Return the [x, y] coordinate for the center point of the cell that contains the specified text.  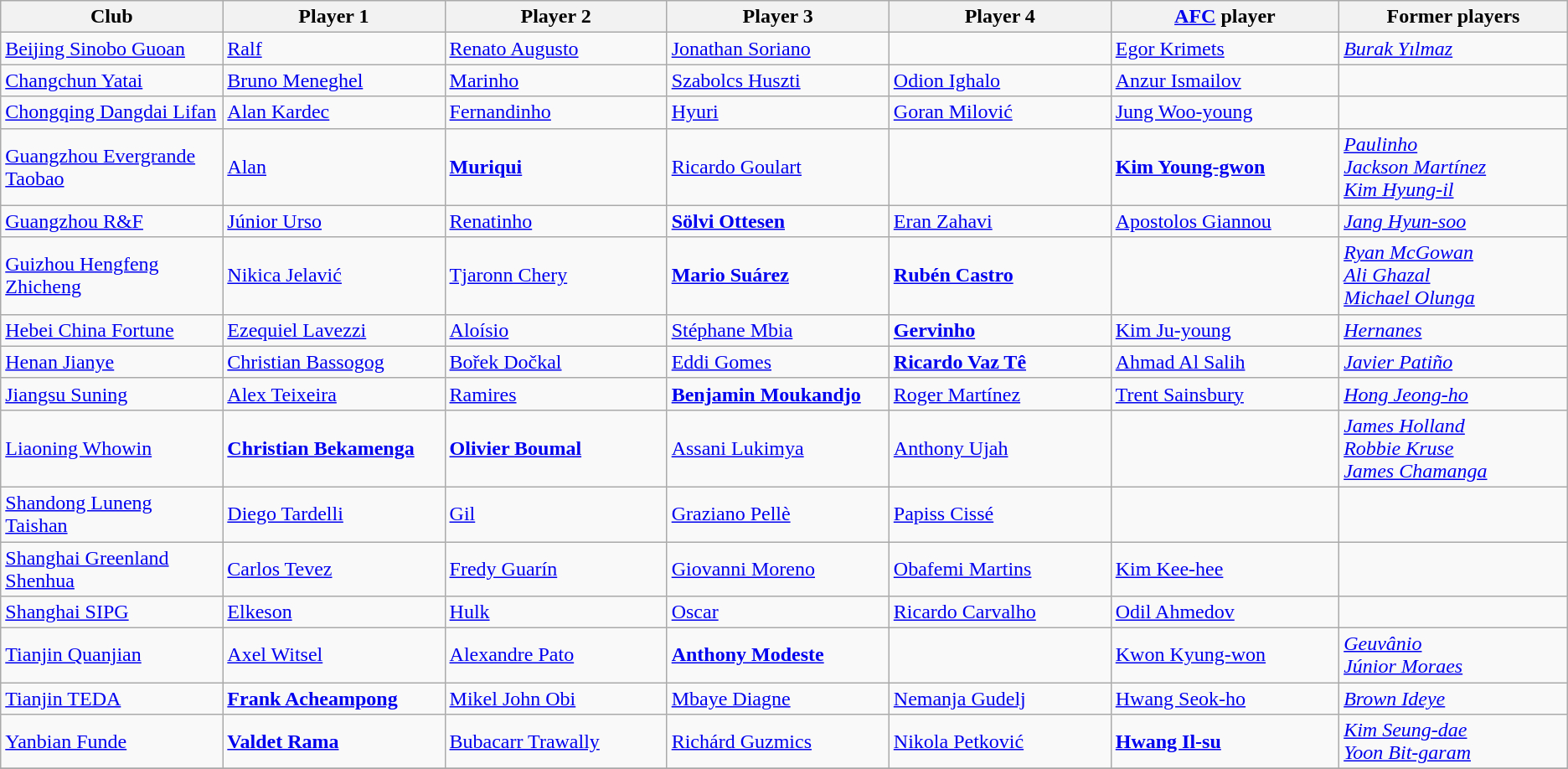
Guizhou Hengfeng Zhicheng [112, 276]
Paulinho Jackson Martínez Kim Hyung-il [1454, 167]
AFC player [1225, 17]
Hwang Seok-ho [1225, 699]
Chongqing Dangdai Lifan [112, 112]
Jang Hyun-soo [1454, 221]
Oscar [777, 612]
Burak Yılmaz [1454, 49]
Player 3 [777, 17]
Júnior Urso [333, 221]
Mario Suárez [777, 276]
Kim Seung-dae Yoon Bit-garam [1454, 742]
Gervinho [1000, 330]
Elkeson [333, 612]
Renato Augusto [556, 49]
Anthony Ujah [1000, 448]
Szabolcs Huszti [777, 80]
Ricardo Vaz Tê [1000, 362]
Hebei China Fortune [112, 330]
Odion Ighalo [1000, 80]
Axel Witsel [333, 655]
Ezequiel Lavezzi [333, 330]
Muriqui [556, 167]
Renatinho [556, 221]
Brown Ideye [1454, 699]
Hong Jeong-ho [1454, 394]
Tjaronn Chery [556, 276]
Kim Ju-young [1225, 330]
Giovanni Moreno [777, 568]
Stéphane Mbia [777, 330]
Fredy Guarín [556, 568]
Trent Sainsbury [1225, 394]
Rubén Castro [1000, 276]
Hulk [556, 612]
Guangzhou Evergrande Taobao [112, 167]
Tianjin TEDA [112, 699]
Benjamin Moukandjo [777, 394]
Goran Milović [1000, 112]
Kim Kee-hee [1225, 568]
Anthony Modeste [777, 655]
Ahmad Al Salih [1225, 362]
Marinho [556, 80]
Christian Bassogog [333, 362]
Tianjin Quanjian [112, 655]
Nemanja Gudelj [1000, 699]
Graziano Pellè [777, 514]
Kim Young-gwon [1225, 167]
Christian Bekamenga [333, 448]
Anzur Ismailov [1225, 80]
Alexandre Pato [556, 655]
Roger Martínez [1000, 394]
Gil [556, 514]
Richárd Guzmics [777, 742]
Javier Patiño [1454, 362]
Nikola Petković [1000, 742]
Geuvânio Júnior Moraes [1454, 655]
Apostolos Giannou [1225, 221]
Eran Zahavi [1000, 221]
Shanghai Greenland Shenhua [112, 568]
Beijing Sinobo Guoan [112, 49]
Diego Tardelli [333, 514]
Carlos Tevez [333, 568]
Frank Acheampong [333, 699]
Nikica Jelavić [333, 276]
Hwang Il-su [1225, 742]
Odil Ahmedov [1225, 612]
Former players [1454, 17]
Mikel John Obi [556, 699]
Alan [333, 167]
Valdet Rama [333, 742]
Ricardo Carvalho [1000, 612]
Bořek Dočkal [556, 362]
Sölvi Ottesen [777, 221]
Club [112, 17]
Liaoning Whowin [112, 448]
Ralf [333, 49]
Jiangsu Suning [112, 394]
Jonathan Soriano [777, 49]
Player 1 [333, 17]
Jung Woo-young [1225, 112]
Bubacarr Trawally [556, 742]
Obafemi Martins [1000, 568]
Ramires [556, 394]
Aloísio [556, 330]
Kwon Kyung-won [1225, 655]
Player 4 [1000, 17]
Henan Jianye [112, 362]
Alan Kardec [333, 112]
Ricardo Goulart [777, 167]
Changchun Yatai [112, 80]
Alex Teixeira [333, 394]
Papiss Cissé [1000, 514]
Shanghai SIPG [112, 612]
Ryan McGowan Ali Ghazal Michael Olunga [1454, 276]
Assani Lukimya [777, 448]
Yanbian Funde [112, 742]
Olivier Boumal [556, 448]
Mbaye Diagne [777, 699]
James Holland Robbie Kruse James Chamanga [1454, 448]
Shandong Luneng Taishan [112, 514]
Player 2 [556, 17]
Egor Krimets [1225, 49]
Hyuri [777, 112]
Hernanes [1454, 330]
Eddi Gomes [777, 362]
Fernandinho [556, 112]
Guangzhou R&F [112, 221]
Bruno Meneghel [333, 80]
